From the cell containing the given text, extract its center point as [x, y] coordinate. 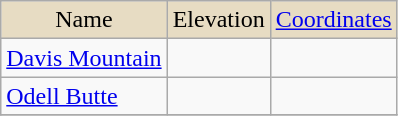
Coordinates [334, 20]
Name [84, 20]
Elevation [218, 20]
Davis Mountain [84, 58]
Odell Butte [84, 96]
